Identify which cell holds the provided text, then report its [x, y] central coordinate. 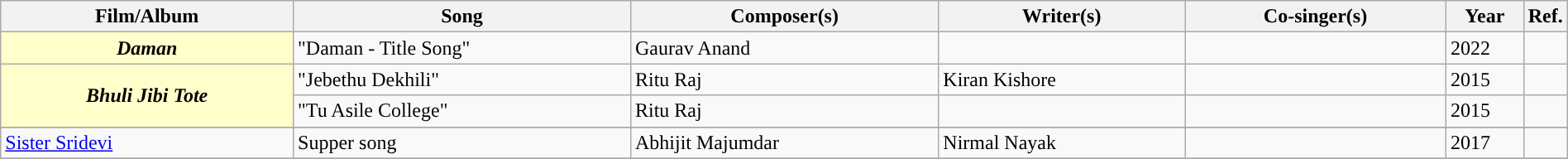
Gaurav Anand [784, 48]
Kiran Kishore [1062, 79]
Bhuli Jibi Tote [147, 95]
Writer(s) [1062, 17]
Song [462, 17]
Daman [147, 48]
Ref. [1545, 17]
Year [1484, 17]
Abhijit Majumdar [784, 142]
"Tu Asile College" [462, 111]
"Jebethu Dekhili" [462, 79]
Nirmal Nayak [1062, 142]
Supper song [462, 142]
Film/Album [147, 17]
Composer(s) [784, 17]
Co-singer(s) [1316, 17]
2022 [1484, 48]
"Daman - Title Song" [462, 48]
2017 [1484, 142]
Sister Sridevi [147, 142]
